Search for the cell housing the specified text and yield its [X, Y] center coordinate. 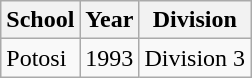
School [40, 20]
Year [110, 20]
Potosi [40, 58]
Division 3 [195, 58]
Division [195, 20]
1993 [110, 58]
